Extract the (X, Y) coordinate from the center of the cell holding the provided text.  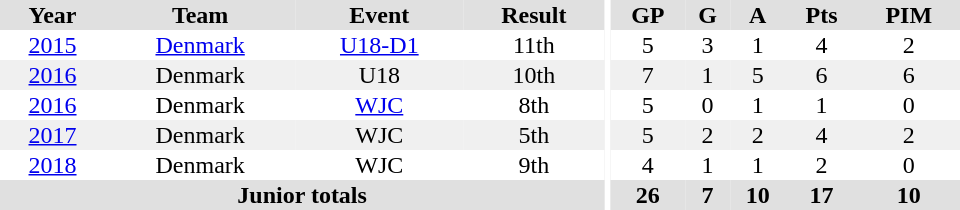
17 (821, 195)
Pts (821, 15)
5th (534, 135)
PIM (909, 15)
8th (534, 105)
Result (534, 15)
2015 (52, 45)
GP (648, 15)
G (708, 15)
10th (534, 75)
A (758, 15)
Event (379, 15)
3 (708, 45)
9th (534, 165)
2017 (52, 135)
Junior totals (302, 195)
2018 (52, 165)
11th (534, 45)
Year (52, 15)
U18-D1 (379, 45)
Team (200, 15)
U18 (379, 75)
26 (648, 195)
